Scan for the cell matching the given text and deliver its (x, y) coordinate at center. 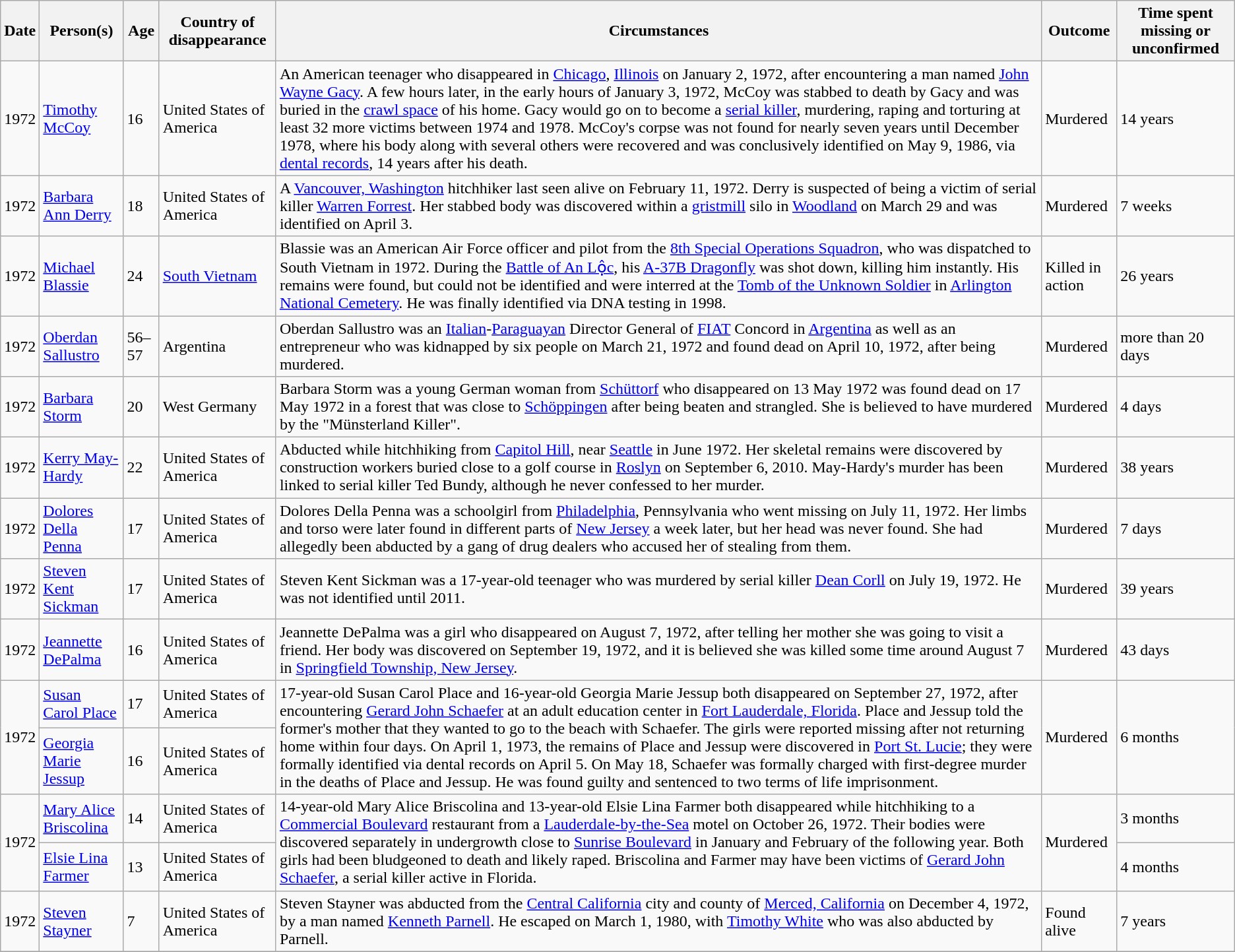
Circumstances (658, 31)
Time spent missing or unconfirmed (1176, 31)
Steven Kent Sickman was a 17-year-old teenager who was murdered by serial killer Dean Corll on July 19, 1972. He was not identified until 2011. (658, 589)
14 years (1176, 119)
56–57 (141, 346)
Age (141, 31)
Georgia Marie Jessup (82, 761)
7 (141, 921)
Steven Kent Sickman (82, 589)
Jeannette DePalma (82, 650)
3 months (1176, 818)
Elsie Lina Farmer (82, 867)
18 (141, 206)
Found alive (1079, 921)
38 years (1176, 468)
Person(s) (82, 31)
Argentina (218, 346)
more than 20 days (1176, 346)
Michael Blassie (82, 276)
4 months (1176, 867)
22 (141, 468)
24 (141, 276)
7 days (1176, 528)
14 (141, 818)
Date (20, 31)
43 days (1176, 650)
Timothy McCoy (82, 119)
26 years (1176, 276)
South Vietnam (218, 276)
7 weeks (1176, 206)
Killed in action (1079, 276)
4 days (1176, 407)
Barbara Storm (82, 407)
7 years (1176, 921)
Outcome (1079, 31)
6 months (1176, 738)
13 (141, 867)
20 (141, 407)
Steven Stayner (82, 921)
39 years (1176, 589)
Oberdan Sallustro (82, 346)
Barbara Ann Derry (82, 206)
Country of disappearance (218, 31)
Susan Carol Place (82, 704)
West Germany (218, 407)
Kerry May-Hardy (82, 468)
Mary Alice Briscolina (82, 818)
Dolores Della Penna (82, 528)
